Return (x, y) of the center of cell containing provided text 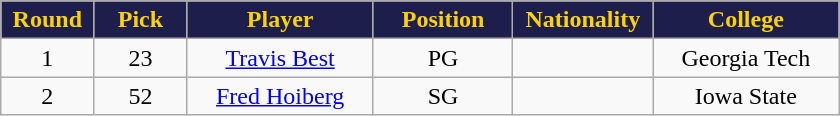
Fred Hoiberg (280, 96)
52 (140, 96)
Georgia Tech (746, 58)
PG (443, 58)
2 (48, 96)
Round (48, 20)
SG (443, 96)
Nationality (583, 20)
1 (48, 58)
Iowa State (746, 96)
23 (140, 58)
College (746, 20)
Travis Best (280, 58)
Pick (140, 20)
Position (443, 20)
Player (280, 20)
